Determine the [X, Y] coordinate at the center of the cell enclosing the given text.  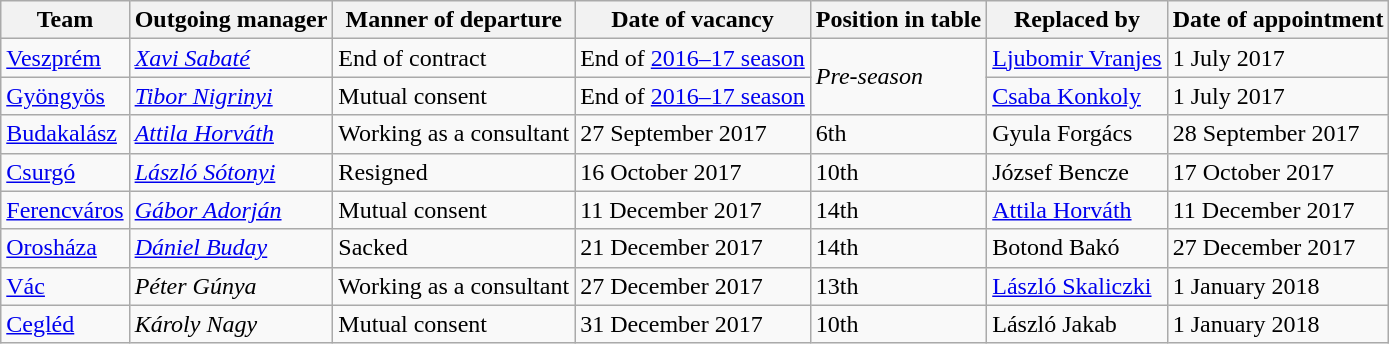
Gábor Adorján [231, 210]
21 December 2017 [693, 248]
Date of vacancy [693, 20]
Manner of departure [454, 20]
Gyula Forgács [1077, 134]
Péter Gúnya [231, 286]
József Bencze [1077, 172]
Sacked [454, 248]
Xavi Sabaté [231, 58]
Team [65, 20]
Budakalász [65, 134]
László Skaliczki [1077, 286]
Outgoing manager [231, 20]
Replaced by [1077, 20]
Resigned [454, 172]
6th [898, 134]
17 October 2017 [1278, 172]
Tibor Nigrinyi [231, 96]
Orosháza [65, 248]
27 September 2017 [693, 134]
16 October 2017 [693, 172]
Veszprém [65, 58]
Date of appointment [1278, 20]
Position in table [898, 20]
Ferencváros [65, 210]
13th [898, 286]
Csaba Konkoly [1077, 96]
Botond Bakó [1077, 248]
Pre-season [898, 77]
László Jakab [1077, 324]
Csurgó [65, 172]
Ljubomir Vranjes [1077, 58]
31 December 2017 [693, 324]
End of contract [454, 58]
Károly Nagy [231, 324]
Cegléd [65, 324]
Vác [65, 286]
Dániel Buday [231, 248]
28 September 2017 [1278, 134]
Gyöngyös [65, 96]
László Sótonyi [231, 172]
